Scan for the cell matching the given text and deliver its [x, y] coordinate at center. 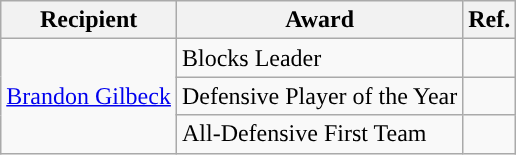
All-Defensive First Team [319, 134]
Brandon Gilbeck [89, 96]
Award [319, 20]
Blocks Leader [319, 58]
Recipient [89, 20]
Ref. [490, 20]
Defensive Player of the Year [319, 96]
